Pinpoint the cell where the given text exists, returning its [x, y] midpoint coordinate. 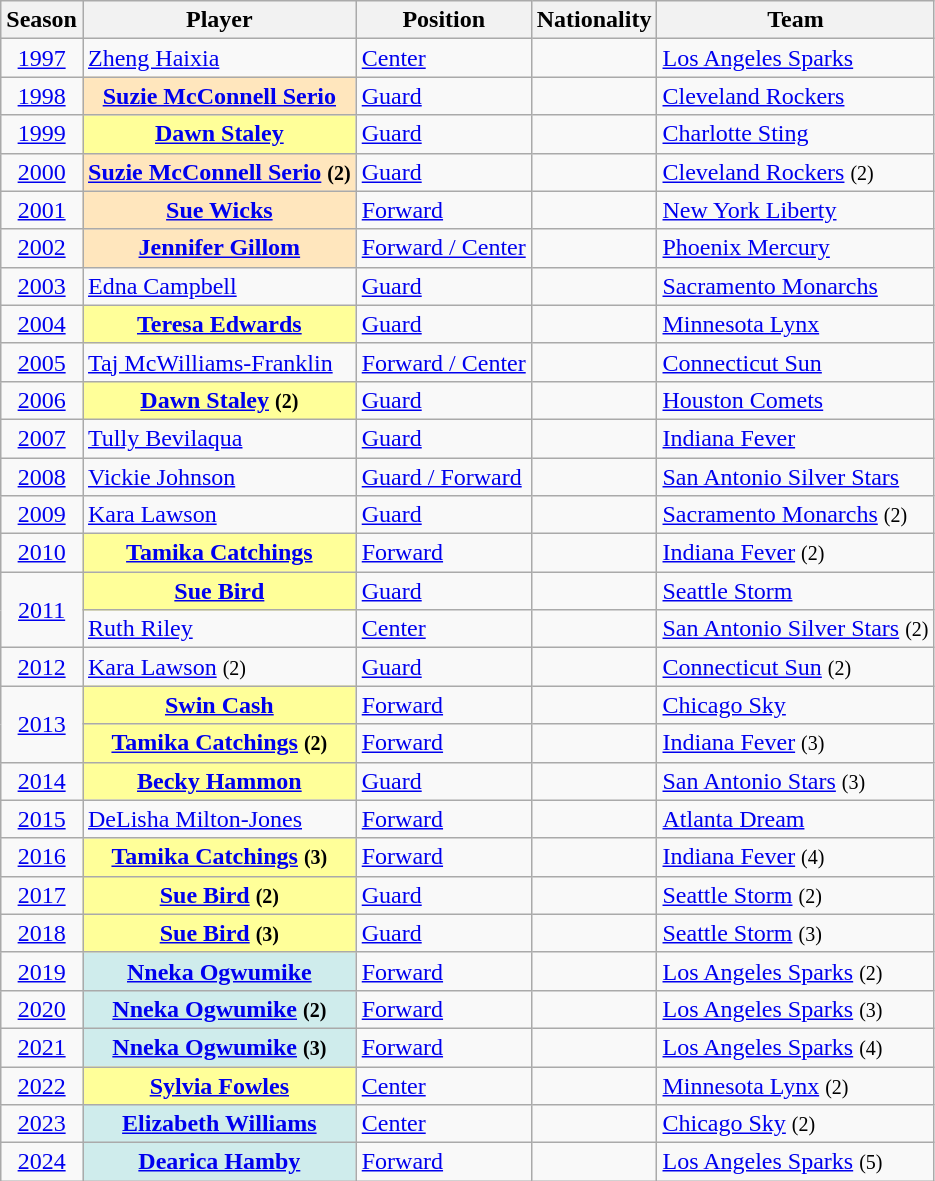
2021 [42, 1047]
1998 [42, 96]
2016 [42, 857]
Jennifer Gillom [219, 248]
Chicago Sky [796, 705]
Kara Lawson [219, 515]
DeLisha Milton-Jones [219, 819]
Nationality [594, 20]
Dawn Staley (2) [219, 400]
Sacramento Monarchs [796, 286]
2011 [42, 610]
2008 [42, 477]
2001 [42, 210]
Minnesota Lynx (2) [796, 1085]
Position [444, 20]
Dawn Staley [219, 134]
Sue Bird (2) [219, 895]
Taj McWilliams-Franklin [219, 362]
1997 [42, 58]
Houston Comets [796, 400]
2003 [42, 286]
Swin Cash [219, 705]
Connecticut Sun (2) [796, 667]
Minnesota Lynx [796, 324]
Ruth Riley [219, 629]
Guard / Forward [444, 477]
2022 [42, 1085]
2014 [42, 781]
2004 [42, 324]
Indiana Fever (2) [796, 553]
Dearica Hamby [219, 1162]
2005 [42, 362]
Tamika Catchings [219, 553]
1999 [42, 134]
Charlotte Sting [796, 134]
2009 [42, 515]
2023 [42, 1124]
New York Liberty [796, 210]
Indiana Fever (4) [796, 857]
Zheng Haixia [219, 58]
2007 [42, 438]
San Antonio Silver Stars [796, 477]
Cleveland Rockers (2) [796, 172]
Nneka Ogwumike (3) [219, 1047]
San Antonio Stars (3) [796, 781]
2015 [42, 819]
San Antonio Silver Stars (2) [796, 629]
Vickie Johnson [219, 477]
2000 [42, 172]
Kara Lawson (2) [219, 667]
2019 [42, 971]
Chicago Sky (2) [796, 1124]
2024 [42, 1162]
Phoenix Mercury [796, 248]
Suzie McConnell Serio [219, 96]
2018 [42, 933]
2002 [42, 248]
Suzie McConnell Serio (2) [219, 172]
2006 [42, 400]
Nneka Ogwumike [219, 971]
Season [42, 20]
Becky Hammon [219, 781]
Atlanta Dream [796, 819]
Seattle Storm (3) [796, 933]
Tully Bevilaqua [219, 438]
2013 [42, 724]
Tamika Catchings (2) [219, 743]
Seattle Storm (2) [796, 895]
Tamika Catchings (3) [219, 857]
2020 [42, 1009]
2010 [42, 553]
Sue Bird [219, 591]
Edna Campbell [219, 286]
Los Angeles Sparks (4) [796, 1047]
Sylvia Fowles [219, 1085]
Los Angeles Sparks [796, 58]
Sue Wicks [219, 210]
Indiana Fever [796, 438]
Sue Bird (3) [219, 933]
Nneka Ogwumike (2) [219, 1009]
Team [796, 20]
Los Angeles Sparks (2) [796, 971]
Player [219, 20]
Los Angeles Sparks (5) [796, 1162]
2017 [42, 895]
Sacramento Monarchs (2) [796, 515]
2012 [42, 667]
Seattle Storm [796, 591]
Indiana Fever (3) [796, 743]
Elizabeth Williams [219, 1124]
Connecticut Sun [796, 362]
Teresa Edwards [219, 324]
Los Angeles Sparks (3) [796, 1009]
Cleveland Rockers [796, 96]
